Search for the cell housing the specified text and yield its (x, y) center coordinate. 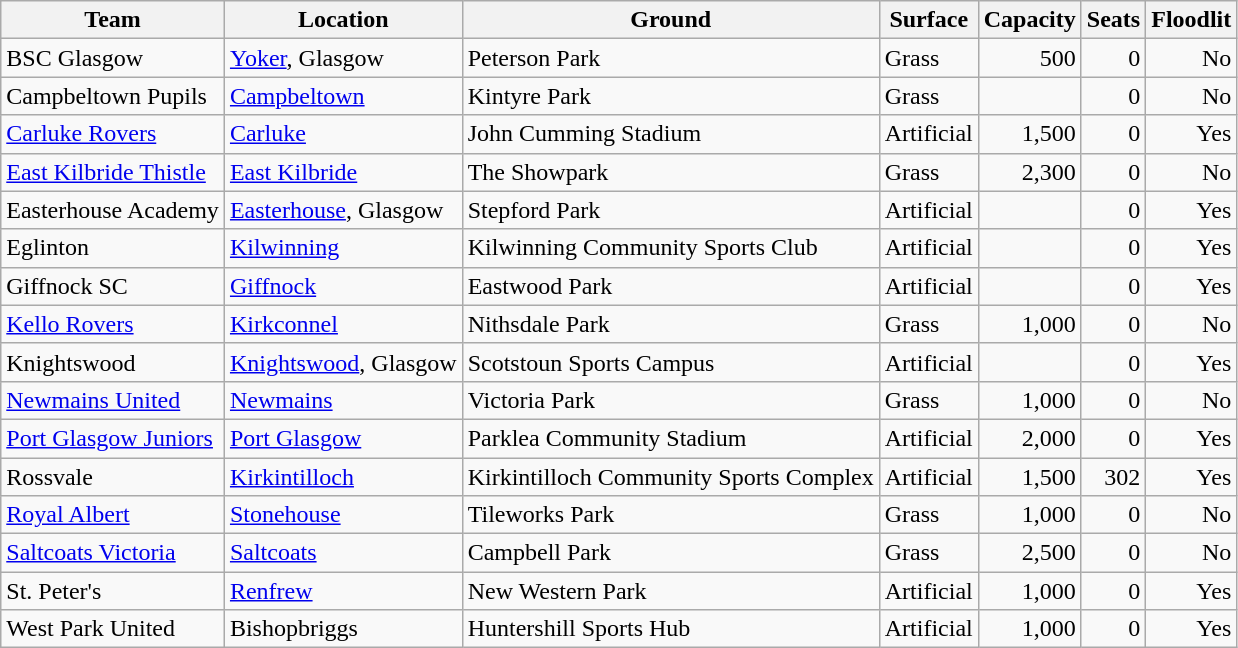
Huntershill Sports Hub (670, 629)
Port Glasgow Juniors (113, 438)
Victoria Park (670, 400)
Ground (670, 20)
Seats (1113, 20)
Eastwood Park (670, 286)
Newmains United (113, 400)
Giffnock (343, 286)
Campbeltown Pupils (113, 96)
Saltcoats Victoria (113, 553)
West Park United (113, 629)
Nithsdale Park (670, 324)
Bishopbriggs (343, 629)
Knightswood, Glasgow (343, 362)
Rossvale (113, 477)
East Kilbride (343, 172)
Carluke Rovers (113, 134)
Stepford Park (670, 210)
Parklea Community Stadium (670, 438)
Eglinton (113, 248)
Port Glasgow (343, 438)
John Cumming Stadium (670, 134)
Surface (928, 20)
Giffnock SC (113, 286)
Yoker, Glasgow (343, 58)
Kirkconnel (343, 324)
Easterhouse, Glasgow (343, 210)
Knightswood (113, 362)
Capacity (1030, 20)
Floodlit (1192, 20)
Kilwinning Community Sports Club (670, 248)
Location (343, 20)
The Showpark (670, 172)
Royal Albert (113, 515)
Kirkintilloch Community Sports Complex (670, 477)
Stonehouse (343, 515)
BSC Glasgow (113, 58)
Renfrew (343, 591)
2,300 (1030, 172)
Saltcoats (343, 553)
2,000 (1030, 438)
302 (1113, 477)
Kello Rovers (113, 324)
500 (1030, 58)
Tileworks Park (670, 515)
Kilwinning (343, 248)
Peterson Park (670, 58)
Kintyre Park (670, 96)
Campbell Park (670, 553)
Newmains (343, 400)
St. Peter's (113, 591)
2,500 (1030, 553)
New Western Park (670, 591)
Team (113, 20)
Scotstoun Sports Campus (670, 362)
Campbeltown (343, 96)
East Kilbride Thistle (113, 172)
Carluke (343, 134)
Easterhouse Academy (113, 210)
Kirkintilloch (343, 477)
